Identify which cell holds the provided text, then report its [X, Y] central coordinate. 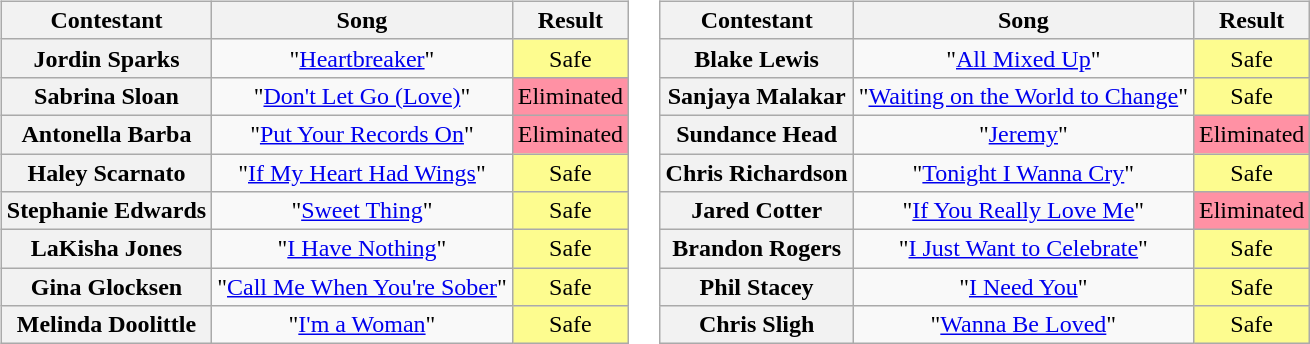
Blake Lewis [756, 58]
"I Have Nothing" [362, 249]
"Call Me When You're Sober" [362, 287]
"I Need You" [1023, 287]
"Heartbreaker" [362, 58]
Jordin Sparks [106, 58]
Gina Glocksen [106, 287]
Melinda Doolittle [106, 325]
Sanjaya Malakar [756, 96]
"Waiting on the World to Change" [1023, 96]
"Wanna Be Loved" [1023, 325]
"Tonight I Wanna Cry" [1023, 173]
Brandon Rogers [756, 249]
"I Just Want to Celebrate" [1023, 249]
Chris Richardson [756, 173]
"All Mixed Up" [1023, 58]
"I'm a Woman" [362, 325]
Jared Cotter [756, 211]
"If You Really Love Me" [1023, 211]
Phil Stacey [756, 287]
"Jeremy" [1023, 134]
Sabrina Sloan [106, 96]
"Sweet Thing" [362, 211]
LaKisha Jones [106, 249]
Chris Sligh [756, 325]
Antonella Barba [106, 134]
Sundance Head [756, 134]
"Don't Let Go (Love)" [362, 96]
"Put Your Records On" [362, 134]
"If My Heart Had Wings" [362, 173]
Haley Scarnato [106, 173]
Stephanie Edwards [106, 211]
